Locate the cell with the specified text and output its (x, y) center coordinate. 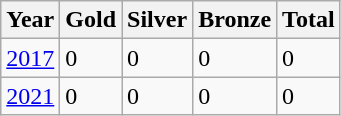
Bronze (235, 20)
2017 (30, 58)
2021 (30, 96)
Year (30, 20)
Gold (91, 20)
Silver (158, 20)
Total (309, 20)
